Capture the cell that displays the provided text and extract its [x, y] central coordinate. 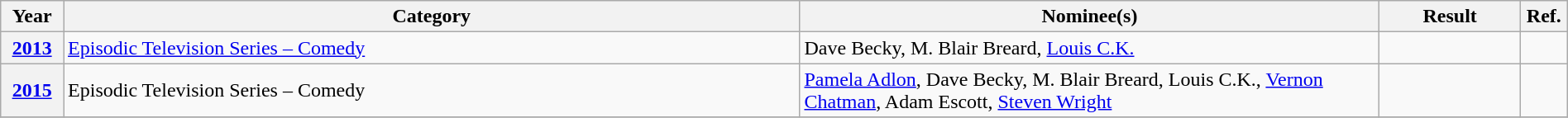
Pamela Adlon, Dave Becky, M. Blair Breard, Louis C.K., Vernon Chatman, Adam Escott, Steven Wright [1090, 91]
Result [1450, 17]
Ref. [1543, 17]
2015 [32, 91]
2013 [32, 48]
Nominee(s) [1090, 17]
Year [32, 17]
Category [432, 17]
Dave Becky, M. Blair Breard, Louis C.K. [1090, 48]
